Pinpoint the cell where the given text exists, returning its [x, y] midpoint coordinate. 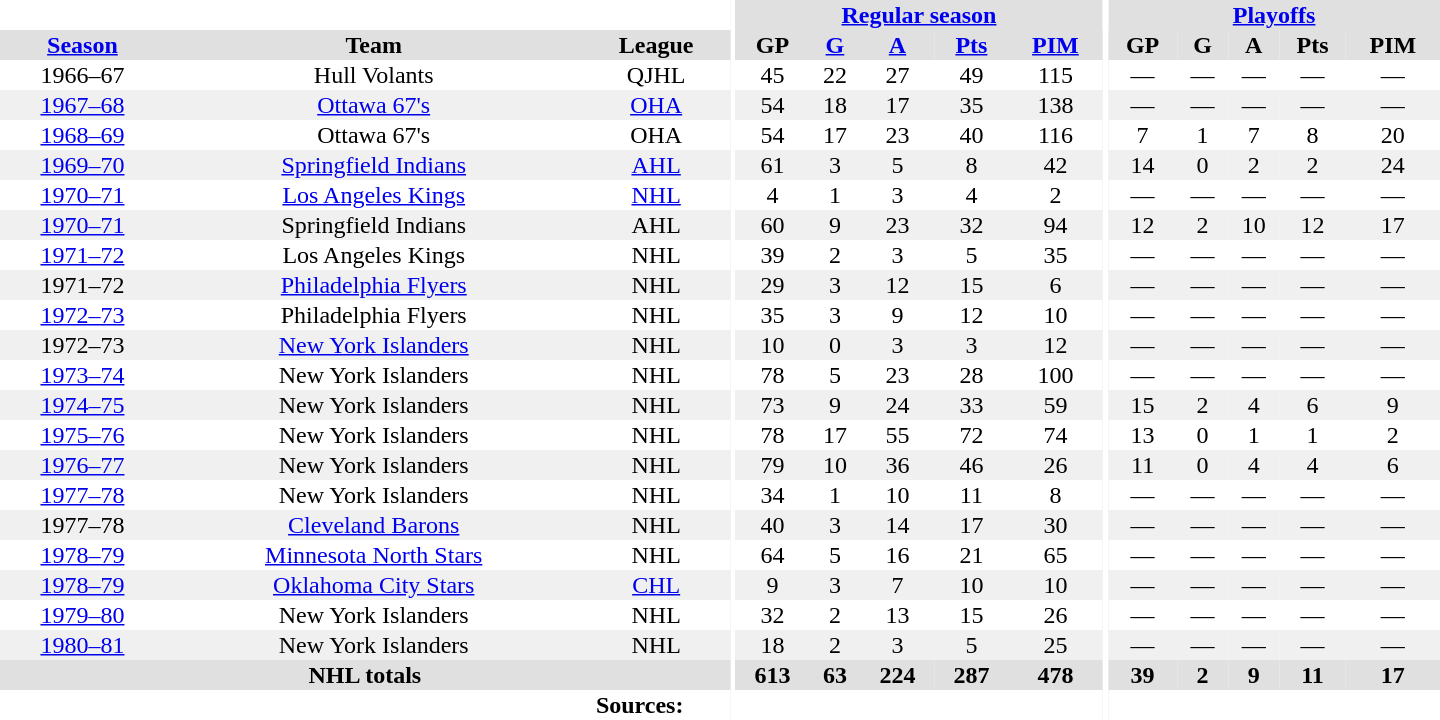
29 [772, 285]
20 [1393, 135]
Sources: [640, 705]
100 [1055, 375]
Cleveland Barons [374, 525]
64 [772, 555]
45 [772, 75]
16 [898, 555]
49 [971, 75]
94 [1055, 225]
1980–81 [82, 645]
1966–67 [82, 75]
1973–74 [82, 375]
74 [1055, 435]
Regular season [918, 15]
42 [1055, 165]
27 [898, 75]
22 [834, 75]
1979–80 [82, 615]
65 [1055, 555]
60 [772, 225]
CHL [656, 585]
Team [374, 45]
46 [971, 465]
28 [971, 375]
QJHL [656, 75]
63 [834, 675]
61 [772, 165]
1975–76 [82, 435]
116 [1055, 135]
72 [971, 435]
21 [971, 555]
138 [1055, 105]
478 [1055, 675]
224 [898, 675]
League [656, 45]
79 [772, 465]
36 [898, 465]
30 [1055, 525]
Oklahoma City Stars [374, 585]
1968–69 [82, 135]
1976–77 [82, 465]
Minnesota North Stars [374, 555]
Season [82, 45]
613 [772, 675]
73 [772, 405]
55 [898, 435]
Hull Volants [374, 75]
115 [1055, 75]
59 [1055, 405]
Playoffs [1274, 15]
1967–68 [82, 105]
25 [1055, 645]
NHL totals [365, 675]
1974–75 [82, 405]
34 [772, 495]
1969–70 [82, 165]
287 [971, 675]
33 [971, 405]
